Provide the (X, Y) coordinate of the cell's center where the given text is located.  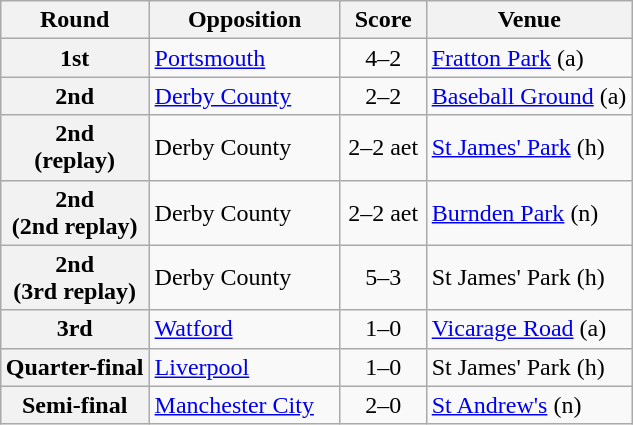
1st (74, 58)
Fratton Park (a) (529, 58)
3rd (74, 329)
St Andrew's (n) (529, 405)
Opposition (244, 20)
Burnden Park (n) (529, 212)
2nd(2nd replay) (74, 212)
Round (74, 20)
5–3 (383, 278)
Watford (244, 329)
Quarter-final (74, 367)
4–2 (383, 58)
Score (383, 20)
2nd (74, 96)
2nd(replay) (74, 148)
Liverpool (244, 367)
Manchester City (244, 405)
2nd(3rd replay) (74, 278)
Vicarage Road (a) (529, 329)
2–2 (383, 96)
Baseball Ground (a) (529, 96)
Portsmouth (244, 58)
Semi-final (74, 405)
2–0 (383, 405)
Venue (529, 20)
